Detect which cell encompasses the target text, then output its (X, Y) center coordinate. 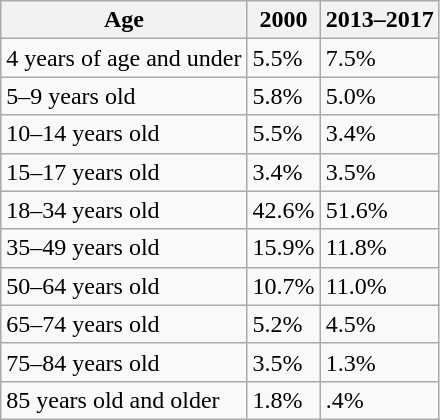
7.5% (380, 58)
1.3% (380, 362)
2013–2017 (380, 20)
5.8% (284, 96)
10.7% (284, 286)
11.0% (380, 286)
2000 (284, 20)
.4% (380, 400)
50–64 years old (124, 286)
5.0% (380, 96)
75–84 years old (124, 362)
5–9 years old (124, 96)
5.2% (284, 324)
51.6% (380, 210)
42.6% (284, 210)
15–17 years old (124, 172)
4.5% (380, 324)
11.8% (380, 248)
1.8% (284, 400)
18–34 years old (124, 210)
Age (124, 20)
35–49 years old (124, 248)
10–14 years old (124, 134)
4 years of age and under (124, 58)
65–74 years old (124, 324)
15.9% (284, 248)
85 years old and older (124, 400)
